Capture the cell that displays the provided text and extract its (x, y) central coordinate. 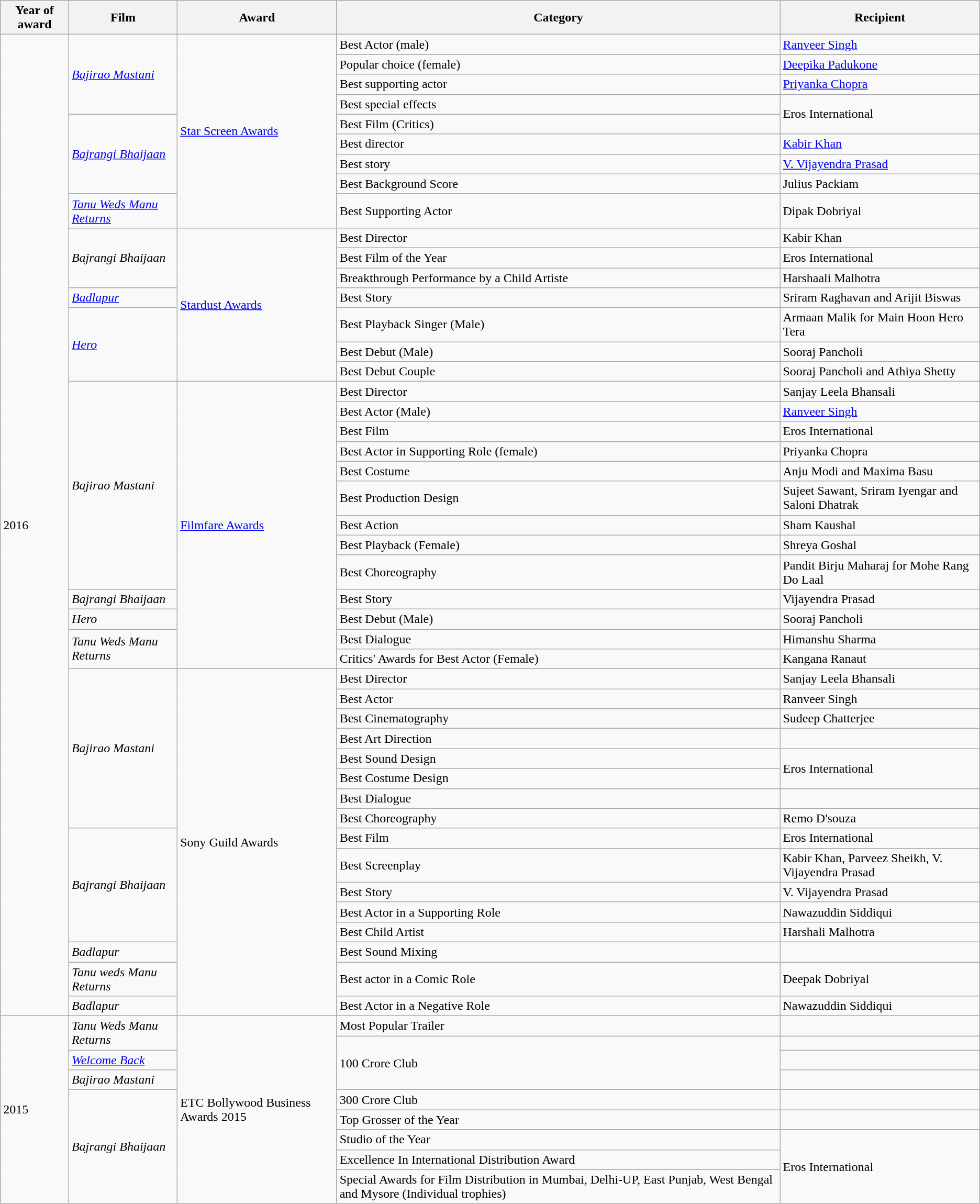
Best story (558, 164)
Filmfare Awards (257, 526)
Best Child Artist (558, 932)
Best Costume Design (558, 778)
Excellence In International Distribution Award (558, 1160)
Armaan Malik for Main Hoon Hero Tera (879, 325)
Film (122, 18)
Sooraj Pancholi and Athiya Shetty (879, 372)
Kabir Khan, Parveez Sheikh, V. Vijayendra Prasad (879, 865)
Dipak Dobriyal (879, 210)
Best director (558, 144)
ETC Bollywood Business Awards 2015 (257, 1110)
Vijayendra Prasad (879, 599)
Best actor in a Comic Role (558, 979)
Anju Modi and Maxima Basu (879, 471)
Best Debut Couple (558, 372)
Best supporting actor (558, 84)
Best Production Design (558, 498)
Sriram Raghavan and Arijit Biswas (879, 298)
Special Awards for Film Distribution in Mumbai, Delhi-UP, East Punjab, West Bengal and Mysore (Individual trophies) (558, 1186)
Best Actor in a Supporting Role (558, 912)
Sujeet Sawant, Sriram Iyengar and Saloni Dhatrak (879, 498)
2016 (35, 526)
Deepika Padukone (879, 64)
2015 (35, 1110)
Harshaali Malhotra (879, 278)
Best Screenplay (558, 865)
Category (558, 18)
Best Playback Singer (Male) (558, 325)
Best Sound Mixing (558, 952)
Breakthrough Performance by a Child Artiste (558, 278)
Best Costume (558, 471)
100 Crore Club (558, 1063)
Harshali Malhotra (879, 932)
Pandit Birju Maharaj for Mohe Rang Do Laal (879, 572)
Best Supporting Actor (558, 210)
Sudeep Chatterjee (879, 719)
Sony Guild Awards (257, 843)
Stardust Awards (257, 305)
Best Actor (Male) (558, 411)
Best Actor in Supporting Role (female) (558, 451)
Top Grosser of the Year (558, 1120)
Julius Packiam (879, 184)
Remo D'souza (879, 818)
Welcome Back (122, 1060)
Tanu weds Manu Returns (122, 979)
Award (257, 18)
Best Action (558, 525)
Studio of the Year (558, 1140)
Best Cinematography (558, 719)
Best Film of the Year (558, 258)
Kangana Ranaut (879, 659)
Best Sound Design (558, 759)
Best Art Direction (558, 739)
Shreya Goshal (879, 545)
Best Actor (558, 699)
Deepak Dobriyal (879, 979)
Best Background Score (558, 184)
Popular choice (female) (558, 64)
Best Actor in a Negative Role (558, 1006)
Best special effects (558, 104)
300 Crore Club (558, 1100)
Best Playback (Female) (558, 545)
Year of award (35, 18)
Critics' Awards for Best Actor (Female) (558, 659)
Most Popular Trailer (558, 1026)
Star Screen Awards (257, 131)
Best Film (Critics) (558, 124)
Best Actor (male) (558, 44)
Himanshu Sharma (879, 639)
Sham Kaushal (879, 525)
Recipient (879, 18)
